Scan for the cell matching the given text and deliver its [x, y] coordinate at center. 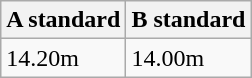
B standard [188, 20]
14.00m [188, 58]
14.20m [64, 58]
A standard [64, 20]
